Locate the cell with the specified text and output its [x, y] center coordinate. 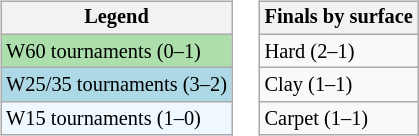
Hard (2–1) [339, 51]
W15 tournaments (1–0) [116, 119]
W60 tournaments (0–1) [116, 51]
Clay (1–1) [339, 85]
Legend [116, 18]
Carpet (1–1) [339, 119]
W25/35 tournaments (3–2) [116, 85]
Finals by surface [339, 18]
